Scan for the cell matching the given text and deliver its (X, Y) coordinate at center. 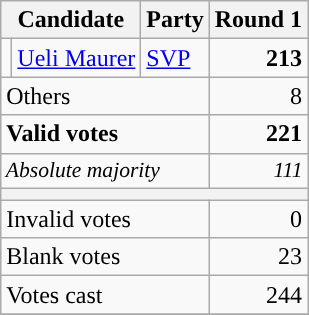
SVP (175, 58)
Absolute majority (105, 171)
Valid votes (105, 134)
Invalid votes (105, 219)
Others (105, 96)
Party (175, 20)
0 (258, 219)
Votes cast (105, 295)
8 (258, 96)
Round 1 (258, 20)
213 (258, 58)
Blank votes (105, 257)
Candidate (71, 20)
23 (258, 257)
221 (258, 134)
111 (258, 171)
Ueli Maurer (76, 58)
244 (258, 295)
